Find where the given text appears and provide that cell's center as (X, Y) coordinate. 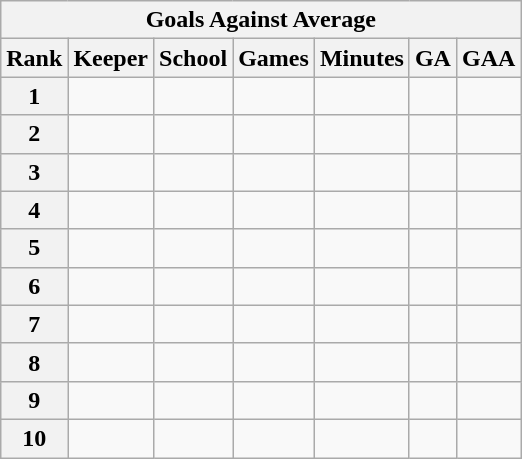
Goals Against Average (261, 20)
Rank (34, 58)
10 (34, 438)
Keeper (111, 58)
5 (34, 248)
School (194, 58)
8 (34, 362)
2 (34, 134)
9 (34, 400)
6 (34, 286)
7 (34, 324)
GA (432, 58)
1 (34, 96)
Games (274, 58)
4 (34, 210)
GAA (488, 58)
Minutes (362, 58)
3 (34, 172)
